For the text-containing cell, return its midpoint in (x, y) coordinate format. 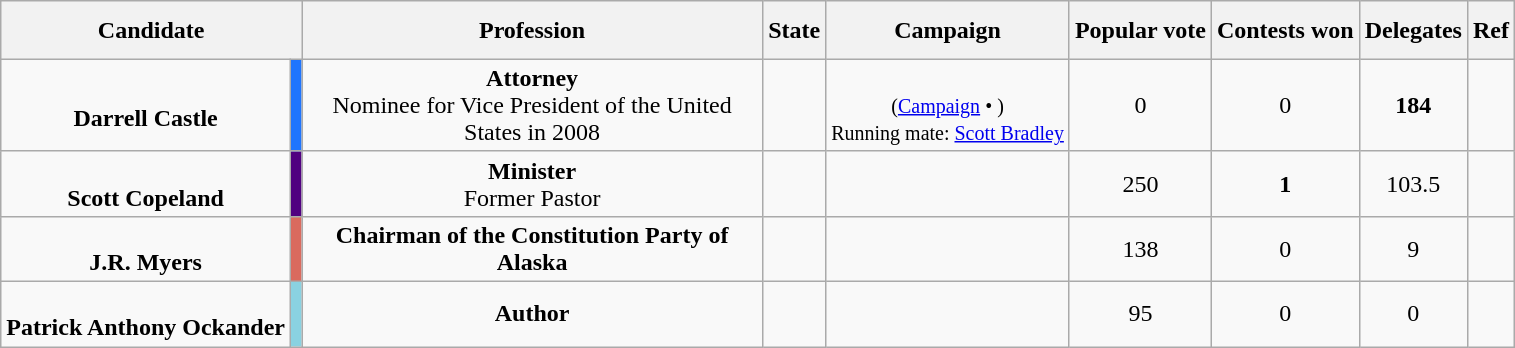
State (794, 30)
(Campaign • )Running mate: Scott Bradley (948, 105)
J.R. Myers (146, 248)
Profession (532, 30)
Candidate (152, 30)
1 (1285, 184)
Chairman of the Constitution Party of Alaska (532, 248)
MinisterFormer Pastor (532, 184)
184 (1413, 105)
Patrick Anthony Ockander (146, 314)
95 (1140, 314)
Darrell Castle (146, 105)
Author (532, 314)
103.5 (1413, 184)
Attorney Nominee for Vice President of the United States in 2008 (532, 105)
9 (1413, 248)
138 (1140, 248)
250 (1140, 184)
Campaign (948, 30)
Scott Copeland (146, 184)
Ref (1490, 30)
Contests won (1285, 30)
Delegates (1413, 30)
Popular vote (1140, 30)
